Search for the cell housing the specified text and yield its (x, y) center coordinate. 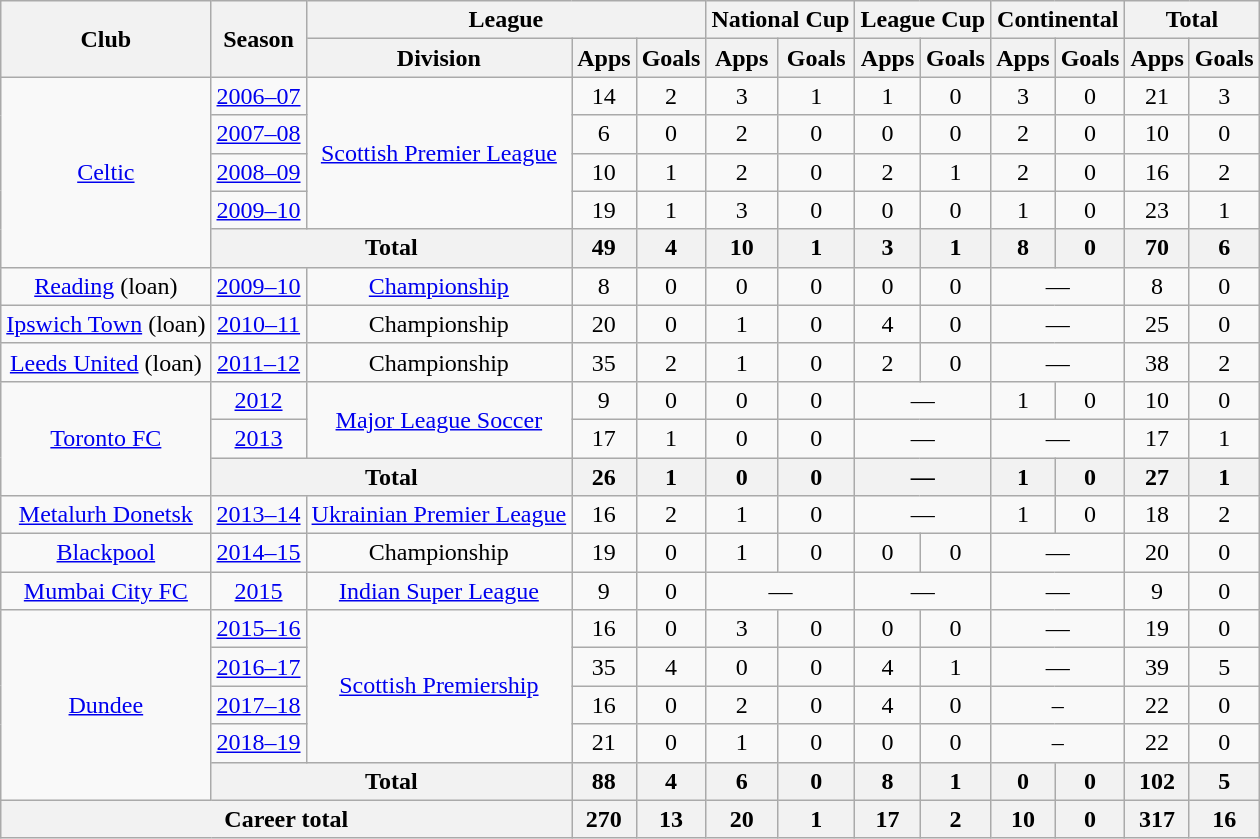
317 (1157, 819)
Mumbai City FC (106, 591)
88 (604, 781)
2017–18 (258, 705)
39 (1157, 667)
2018–19 (258, 743)
27 (1157, 477)
102 (1157, 781)
2011–12 (258, 362)
Toronto FC (106, 438)
23 (1157, 210)
2015–16 (258, 629)
270 (604, 819)
Metalurh Donetsk (106, 515)
Scottish Premiership (439, 686)
2012 (258, 400)
League Cup (923, 20)
Ipswich Town (loan) (106, 324)
2016–17 (258, 667)
Season (258, 39)
26 (604, 477)
13 (671, 819)
2013–14 (258, 515)
70 (1157, 248)
2015 (258, 591)
2014–15 (258, 553)
38 (1157, 362)
Career total (286, 819)
Leeds United (loan) (106, 362)
14 (604, 96)
Indian Super League (439, 591)
Blackpool (106, 553)
National Cup (780, 20)
Ukrainian Premier League (439, 515)
49 (604, 248)
2007–08 (258, 134)
18 (1157, 515)
Division (439, 58)
2008–09 (258, 172)
Scottish Premier League (439, 153)
2013 (258, 438)
Continental (1058, 20)
2010–11 (258, 324)
Reading (loan) (106, 286)
Celtic (106, 172)
League (506, 20)
2006–07 (258, 96)
Club (106, 39)
Major League Soccer (439, 419)
Dundee (106, 705)
25 (1157, 324)
